Search for the cell housing the specified text and yield its (x, y) center coordinate. 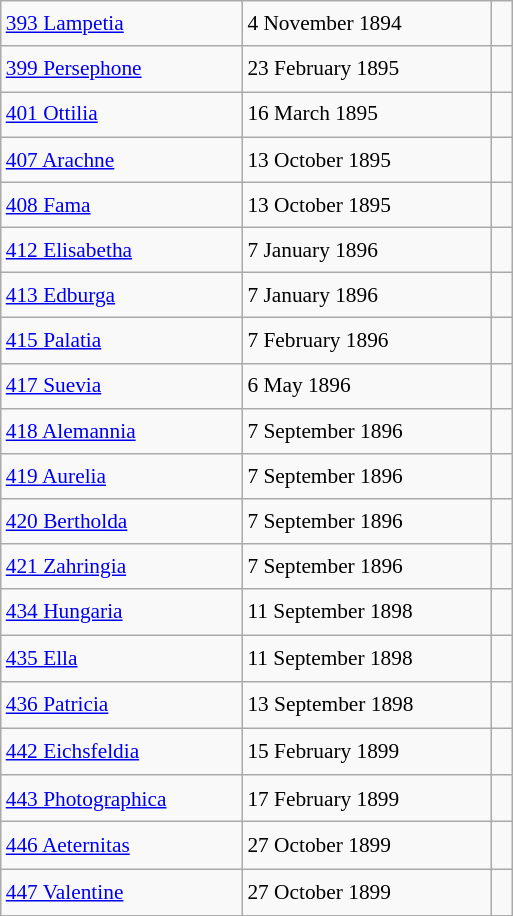
419 Aurelia (122, 476)
443 Photographica (122, 798)
446 Aeternitas (122, 846)
434 Hungaria (122, 612)
420 Bertholda (122, 522)
421 Zahringia (122, 566)
447 Valentine (122, 892)
7 February 1896 (366, 340)
415 Palatia (122, 340)
16 March 1895 (366, 114)
399 Persephone (122, 68)
418 Alemannia (122, 430)
413 Edburga (122, 296)
13 September 1898 (366, 704)
417 Suevia (122, 386)
15 February 1899 (366, 752)
435 Ella (122, 658)
4 November 1894 (366, 24)
407 Arachne (122, 160)
23 February 1895 (366, 68)
412 Elisabetha (122, 250)
393 Lampetia (122, 24)
408 Fama (122, 204)
436 Patricia (122, 704)
17 February 1899 (366, 798)
401 Ottilia (122, 114)
6 May 1896 (366, 386)
442 Eichsfeldia (122, 752)
